Capture the cell that displays the provided text and extract its (x, y) central coordinate. 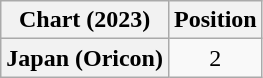
2 (215, 58)
Position (215, 20)
Chart (2023) (85, 20)
Japan (Oricon) (85, 58)
